Output the (x, y) coordinate of the center of the cell containing the given text.  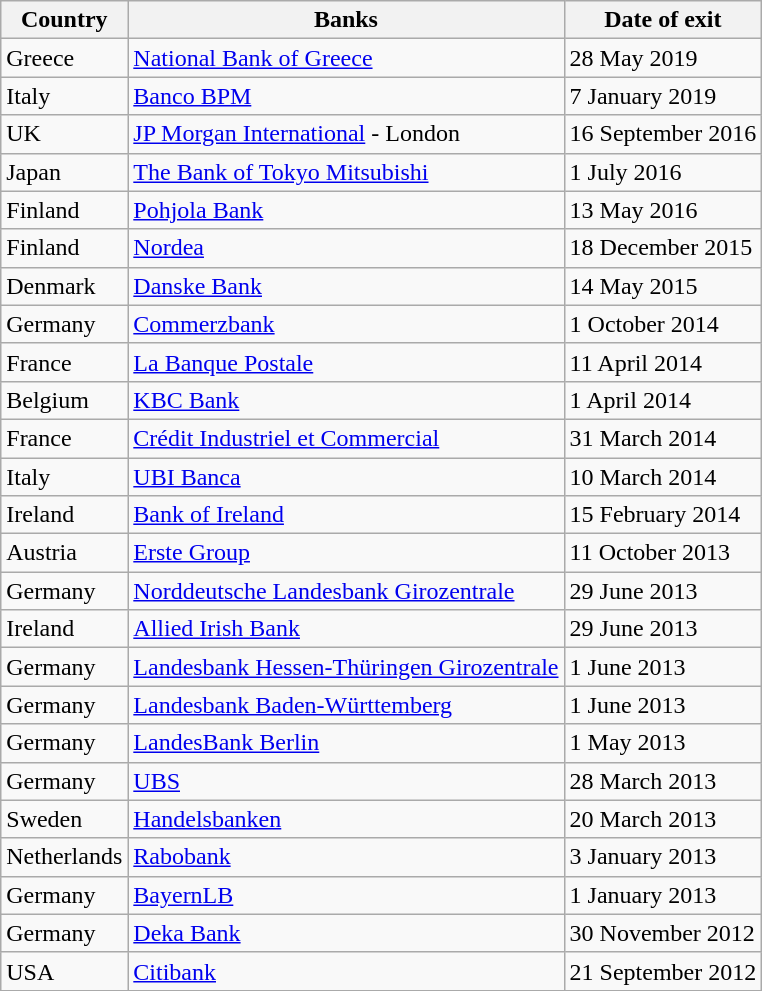
Landesbank Hessen-Thüringen Girozentrale (346, 667)
UK (64, 134)
KBC Bank (346, 400)
Date of exit (663, 20)
Netherlands (64, 857)
1 October 2014 (663, 324)
Handelsbanken (346, 819)
28 May 2019 (663, 58)
1 April 2014 (663, 400)
14 May 2015 (663, 286)
Norddeutsche Landesbank Girozentrale (346, 591)
Denmark (64, 286)
Landesbank Baden-Württemberg (346, 705)
Allied Irish Bank (346, 629)
Banco BPM (346, 96)
Nordea (346, 248)
Bank of Ireland (346, 515)
UBS (346, 781)
Citibank (346, 971)
USA (64, 971)
Rabobank (346, 857)
11 October 2013 (663, 553)
20 March 2013 (663, 819)
11 April 2014 (663, 362)
3 January 2013 (663, 857)
10 March 2014 (663, 477)
Japan (64, 172)
13 May 2016 (663, 210)
18 December 2015 (663, 248)
Erste Group (346, 553)
UBI Banca (346, 477)
Pohjola Bank (346, 210)
15 February 2014 (663, 515)
Sweden (64, 819)
Austria (64, 553)
Deka Bank (346, 933)
28 March 2013 (663, 781)
16 September 2016 (663, 134)
BayernLB (346, 895)
LandesBank Berlin (346, 743)
1 July 2016 (663, 172)
Belgium (64, 400)
7 January 2019 (663, 96)
30 November 2012 (663, 933)
National Bank of Greece (346, 58)
La Banque Postale (346, 362)
Danske Bank (346, 286)
31 March 2014 (663, 438)
JP Morgan International - London (346, 134)
1 January 2013 (663, 895)
Greece (64, 58)
21 September 2012 (663, 971)
The Bank of Tokyo Mitsubishi (346, 172)
Country (64, 20)
Banks (346, 20)
Crédit Industriel et Commercial (346, 438)
Commerzbank (346, 324)
1 May 2013 (663, 743)
